Extract the [X, Y] coordinate from the center of the cell holding the provided text.  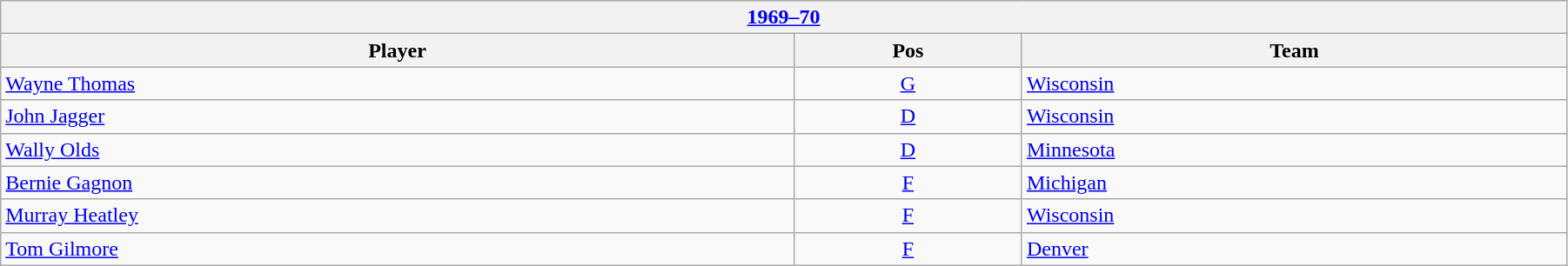
1969–70 [784, 17]
Tom Gilmore [398, 249]
Bernie Gagnon [398, 183]
G [908, 83]
Wayne Thomas [398, 83]
Denver [1294, 249]
Pos [908, 50]
Team [1294, 50]
Minnesota [1294, 150]
Murray Heatley [398, 216]
John Jagger [398, 116]
Wally Olds [398, 150]
Michigan [1294, 183]
Player [398, 50]
